Pinpoint the cell where the given text exists, returning its (x, y) midpoint coordinate. 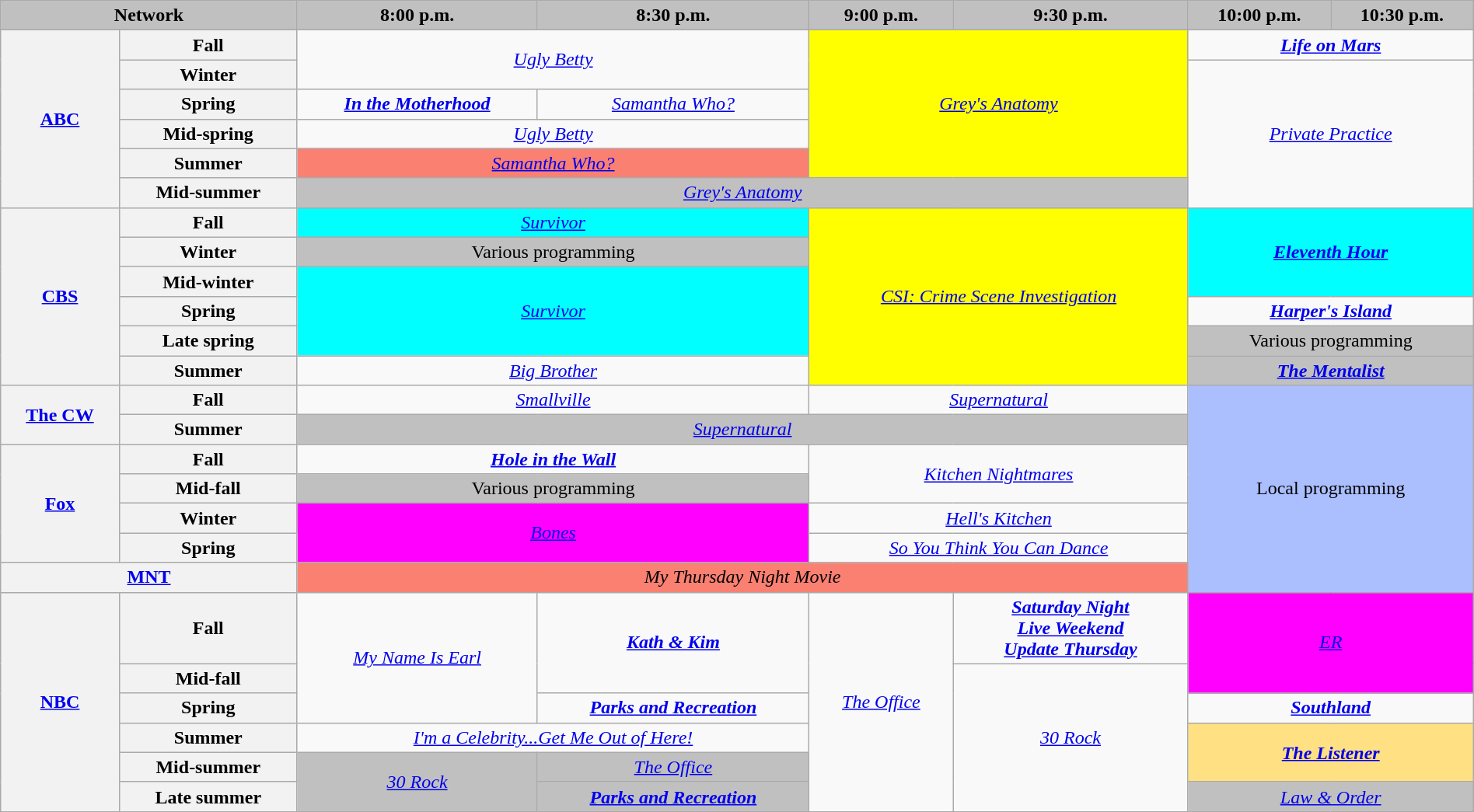
Kitchen Nightmares (998, 474)
Hole in the Wall (554, 459)
Local programming (1331, 489)
Late summer (208, 796)
Mid-spring (208, 134)
Fox (61, 504)
Eleventh Hour (1331, 252)
Hell's Kitchen (998, 518)
The Mentalist (1331, 371)
10:30 p.m. (1402, 16)
8:30 p.m. (673, 16)
Mid-winter (208, 281)
In the Motherhood (417, 104)
Big Brother (554, 371)
ER (1331, 643)
ABC (61, 119)
Bones (554, 533)
Network (149, 16)
Life on Mars (1331, 45)
8:00 p.m. (417, 16)
Southland (1331, 708)
Kath & Kim (673, 643)
Late spring (208, 340)
My Name Is Earl (417, 657)
I'm a Celebrity...Get Me Out of Here! (554, 737)
Saturday NightLive WeekendUpdate Thursday (1071, 628)
Law & Order (1331, 796)
Harper's Island (1331, 311)
CBS (61, 296)
9:00 p.m. (882, 16)
So You Think You Can Dance (998, 548)
MNT (149, 577)
Smallville (554, 400)
The CW (61, 415)
9:30 p.m. (1071, 16)
Private Practice (1331, 134)
CSI: Crime Scene Investigation (998, 296)
The Listener (1331, 752)
My Thursday Night Movie (742, 577)
10:00 p.m. (1259, 16)
NBC (61, 702)
